Identify which cell holds the provided text, then report its [X, Y] central coordinate. 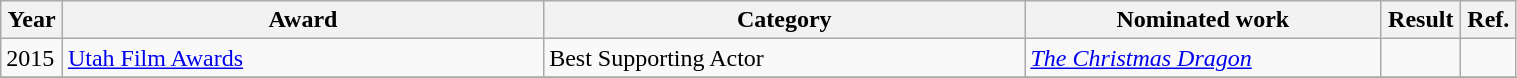
Best Supporting Actor [784, 58]
The Christmas Dragon [1203, 58]
Result [1421, 20]
Utah Film Awards [302, 58]
Award [302, 20]
Nominated work [1203, 20]
Year [32, 20]
Category [784, 20]
2015 [32, 58]
Ref. [1488, 20]
